Determine the [x, y] coordinate at the center of the cell enclosing the given text.  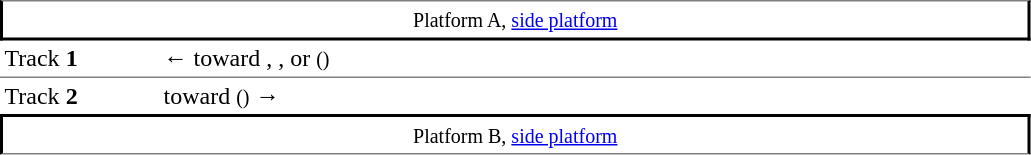
Platform A, side platform [515, 20]
Track 2 [80, 96]
← toward , , or () [595, 59]
toward () → [595, 96]
Platform B, side platform [515, 134]
Track 1 [80, 59]
